Search for the cell housing the specified text and yield its [X, Y] center coordinate. 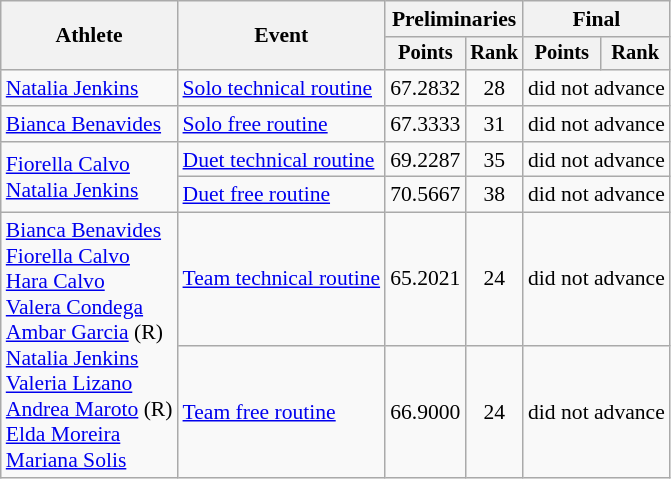
Team free routine [282, 412]
65.2021 [425, 280]
Solo free routine [282, 124]
Duet free routine [282, 195]
67.3333 [425, 124]
66.9000 [425, 412]
69.2287 [425, 160]
38 [494, 195]
Team technical routine [282, 280]
Event [282, 36]
Duet technical routine [282, 160]
Natalia Jenkins [90, 88]
Solo technical routine [282, 88]
67.2832 [425, 88]
Bianca BenavidesFiorella CalvoHara CalvoValera CondegaAmbar Garcia (R)Natalia JenkinsValeria LizanoAndrea Maroto (R)Elda MoreiraMariana Solis [90, 346]
35 [494, 160]
Preliminaries [454, 19]
Bianca Benavides [90, 124]
70.5667 [425, 195]
Athlete [90, 36]
28 [494, 88]
Final [596, 19]
31 [494, 124]
Fiorella CalvoNatalia Jenkins [90, 178]
